From the cell containing the given text, extract its center point as (X, Y) coordinate. 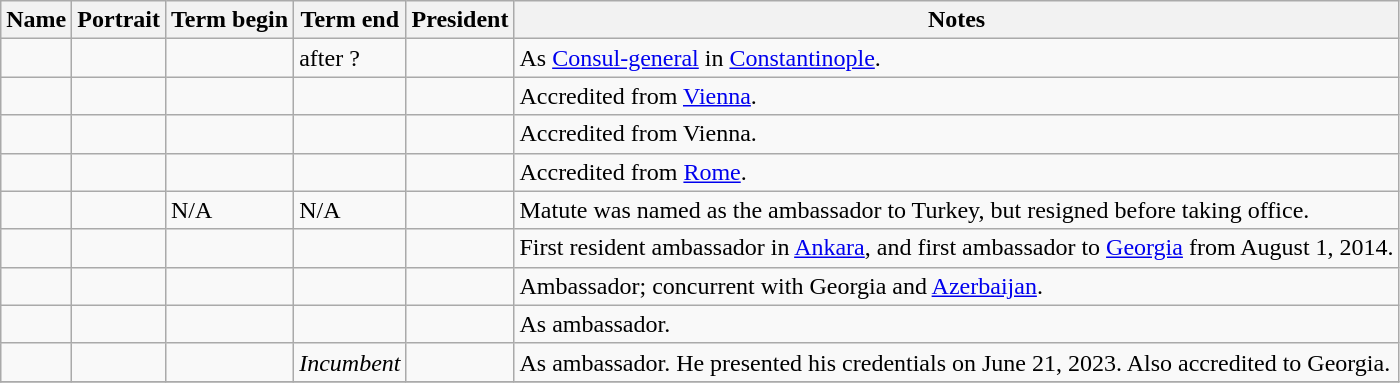
As ambassador. He presented his credentials on June 21, 2023. Also accredited to Georgia. (956, 362)
First resident ambassador in Ankara, and first ambassador to Georgia from August 1, 2014. (956, 248)
Term end (350, 20)
Incumbent (350, 362)
Accredited from Rome. (956, 172)
President (460, 20)
Matute was named as the ambassador to Turkey, but resigned before taking office. (956, 210)
Notes (956, 20)
after ? (350, 58)
Ambassador; concurrent with Georgia and Azerbaijan. (956, 286)
Term begin (229, 20)
Portrait (119, 20)
As ambassador. (956, 324)
As Consul-general in Constantinople. (956, 58)
Name (36, 20)
